Find where the given text appears and provide that cell's center as (x, y) coordinate. 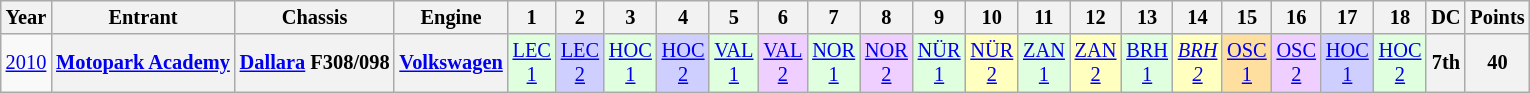
4 (684, 17)
ZAN2 (1096, 63)
Chassis (315, 17)
1 (532, 17)
16 (1296, 17)
NOR2 (886, 63)
LEC1 (532, 63)
OSC1 (1246, 63)
15 (1246, 17)
11 (1044, 17)
17 (1348, 17)
Year (26, 17)
40 (1497, 63)
NÜR1 (940, 63)
10 (992, 17)
5 (734, 17)
8 (886, 17)
Entrant (143, 17)
13 (1147, 17)
BRH2 (1198, 63)
Points (1497, 17)
VAL2 (782, 63)
BRH1 (1147, 63)
2010 (26, 63)
3 (630, 17)
VAL1 (734, 63)
NOR1 (834, 63)
18 (1400, 17)
6 (782, 17)
Volkswagen (450, 63)
Engine (450, 17)
OSC2 (1296, 63)
Dallara F308/098 (315, 63)
14 (1198, 17)
NÜR2 (992, 63)
7th (1446, 63)
ZAN1 (1044, 63)
2 (580, 17)
12 (1096, 17)
9 (940, 17)
Motopark Academy (143, 63)
7 (834, 17)
LEC2 (580, 63)
DC (1446, 17)
